Extract the [X, Y] coordinate from the center of the cell holding the provided text.  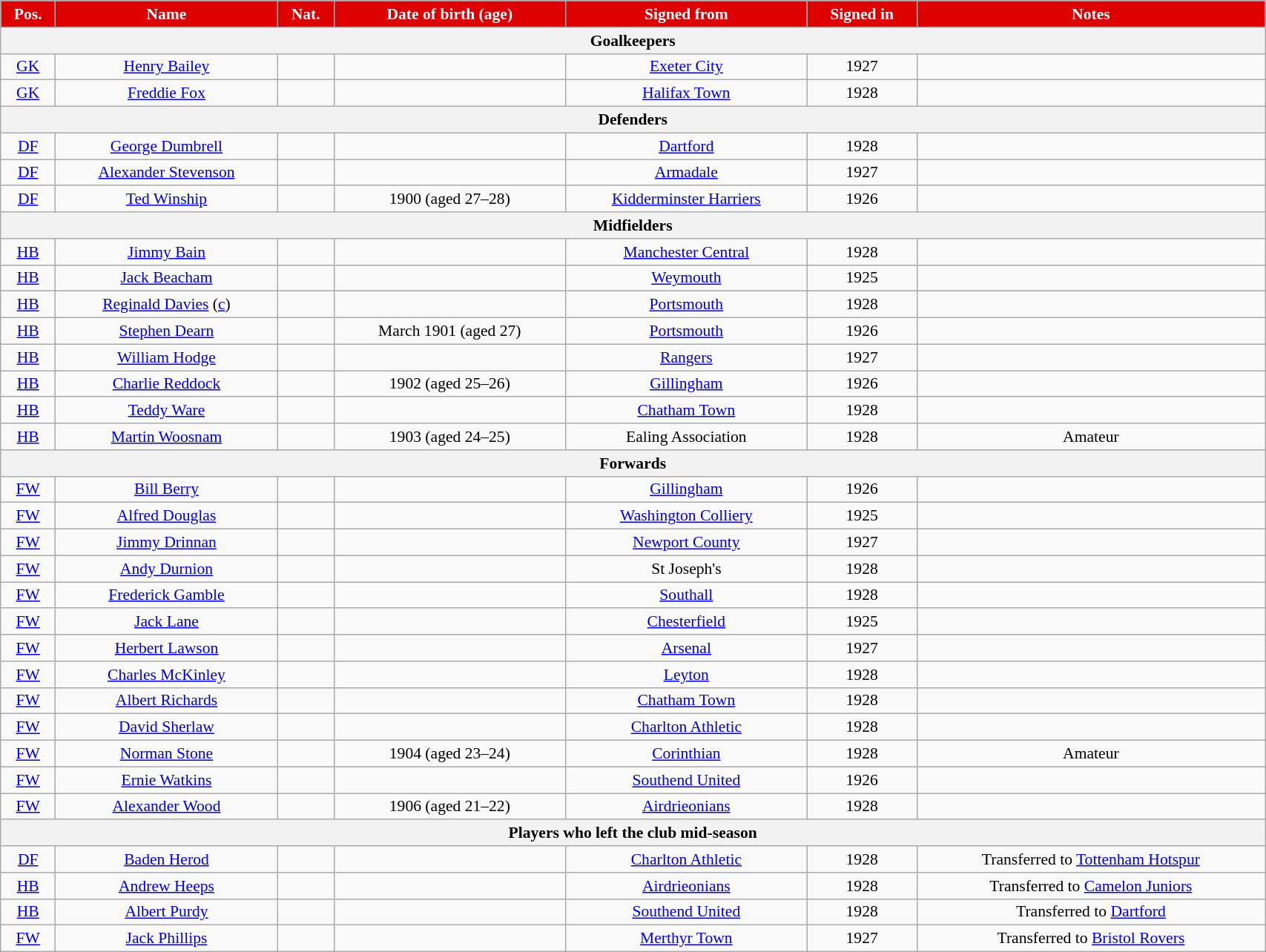
Jack Beacham [167, 278]
Exeter City [687, 67]
1903 (aged 24–25) [449, 437]
Newport County [687, 543]
Albert Purdy [167, 912]
March 1901 (aged 27) [449, 331]
Freddie Fox [167, 93]
Andy Durnion [167, 569]
Ted Winship [167, 199]
Teddy Ware [167, 411]
1900 (aged 27–28) [449, 199]
Herbert Lawson [167, 648]
Pos. [28, 14]
William Hodge [167, 357]
Rangers [687, 357]
Transferred to Dartford [1091, 912]
Frederick Gamble [167, 595]
Transferred to Bristol Rovers [1091, 939]
Bill Berry [167, 489]
Date of birth (age) [449, 14]
Jack Phillips [167, 939]
Transferred to Tottenham Hotspur [1091, 859]
Stephen Dearn [167, 331]
Chesterfield [687, 622]
Corinthian [687, 754]
Goalkeepers [633, 41]
1904 (aged 23–24) [449, 754]
Merthyr Town [687, 939]
Weymouth [687, 278]
Notes [1091, 14]
1902 (aged 25–26) [449, 384]
Andrew Heeps [167, 886]
Charles McKinley [167, 675]
St Joseph's [687, 569]
Dartford [687, 146]
Defenders [633, 120]
Nat. [306, 14]
Southall [687, 595]
Name [167, 14]
Alexander Wood [167, 807]
Forwards [633, 463]
Norman Stone [167, 754]
Albert Richards [167, 701]
Signed from [687, 14]
Baden Herod [167, 859]
Jack Lane [167, 622]
George Dumbrell [167, 146]
Players who left the club mid-season [633, 833]
Reginald Davies (c) [167, 305]
Transferred to Camelon Juniors [1091, 886]
David Sherlaw [167, 727]
Martin Woosnam [167, 437]
Charlie Reddock [167, 384]
Jimmy Bain [167, 252]
Washington Colliery [687, 516]
Henry Bailey [167, 67]
Leyton [687, 675]
Ernie Watkins [167, 780]
Halifax Town [687, 93]
Alfred Douglas [167, 516]
Manchester Central [687, 252]
Jimmy Drinnan [167, 543]
Arsenal [687, 648]
Ealing Association [687, 437]
Midfielders [633, 225]
Armadale [687, 173]
Signed in [862, 14]
1906 (aged 21–22) [449, 807]
Kidderminster Harriers [687, 199]
Alexander Stevenson [167, 173]
